Locate the cell with the specified text and output its [X, Y] center coordinate. 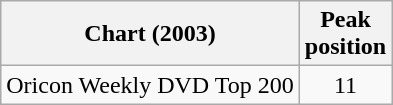
11 [345, 85]
Chart (2003) [150, 34]
Peakposition [345, 34]
Oricon Weekly DVD Top 200 [150, 85]
